Scan for the cell matching the given text and deliver its [x, y] coordinate at center. 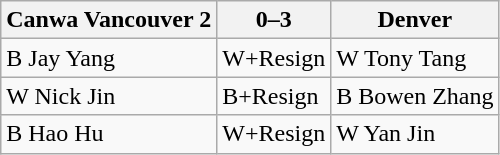
W Tony Tang [415, 58]
W Yan Jin [415, 134]
Canwa Vancouver 2 [109, 20]
Denver [415, 20]
B Hao Hu [109, 134]
0–3 [274, 20]
B Jay Yang [109, 58]
B Bowen Zhang [415, 96]
B+Resign [274, 96]
W Nick Jin [109, 96]
